Pinpoint the cell where the given text exists, returning its [x, y] midpoint coordinate. 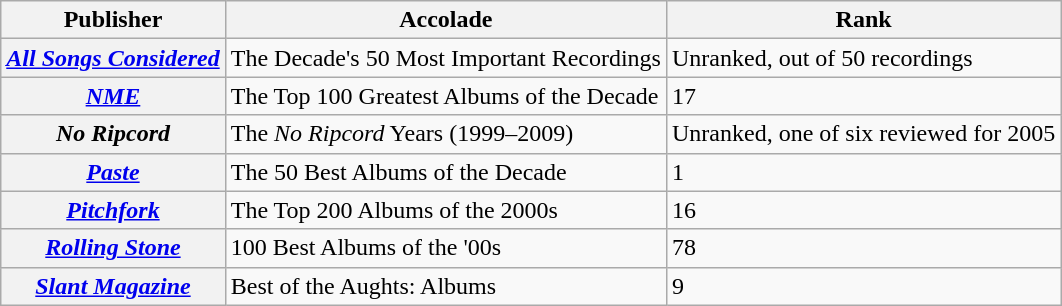
Rolling Stone [113, 248]
Pitchfork [113, 210]
The Top 100 Greatest Albums of the Decade [446, 96]
The 50 Best Albums of the Decade [446, 172]
The Decade's 50 Most Important Recordings [446, 58]
All Songs Considered [113, 58]
1 [863, 172]
Unranked, one of six reviewed for 2005 [863, 134]
Paste [113, 172]
Unranked, out of 50 recordings [863, 58]
The No Ripcord Years (1999–2009) [446, 134]
No Ripcord [113, 134]
78 [863, 248]
Accolade [446, 20]
Publisher [113, 20]
Best of the Aughts: Albums [446, 286]
Rank [863, 20]
Slant Magazine [113, 286]
100 Best Albums of the '00s [446, 248]
17 [863, 96]
NME [113, 96]
9 [863, 286]
The Top 200 Albums of the 2000s [446, 210]
16 [863, 210]
